Return (x, y) of the center of cell containing provided text 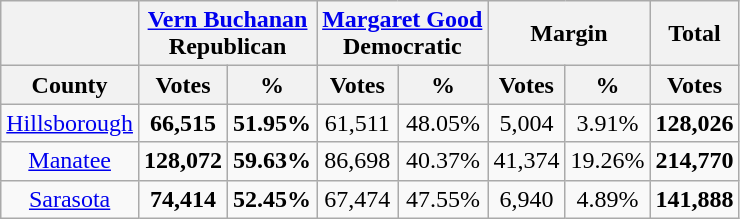
128,026 (694, 123)
48.05% (443, 123)
40.37% (443, 161)
214,770 (694, 161)
67,474 (358, 199)
47.55% (443, 199)
61,511 (358, 123)
66,515 (182, 123)
141,888 (694, 199)
Margin (569, 34)
6,940 (526, 199)
51.95% (272, 123)
19.26% (608, 161)
Sarasota (70, 199)
41,374 (526, 161)
Manatee (70, 161)
86,698 (358, 161)
74,414 (182, 199)
3.91% (608, 123)
Vern BuchananRepublican (227, 34)
Total (694, 34)
Margaret GoodDemocratic (402, 34)
4.89% (608, 199)
52.45% (272, 199)
59.63% (272, 161)
Hillsborough (70, 123)
County (70, 85)
128,072 (182, 161)
5,004 (526, 123)
